Find where the given text appears and provide that cell's center as (X, Y) coordinate. 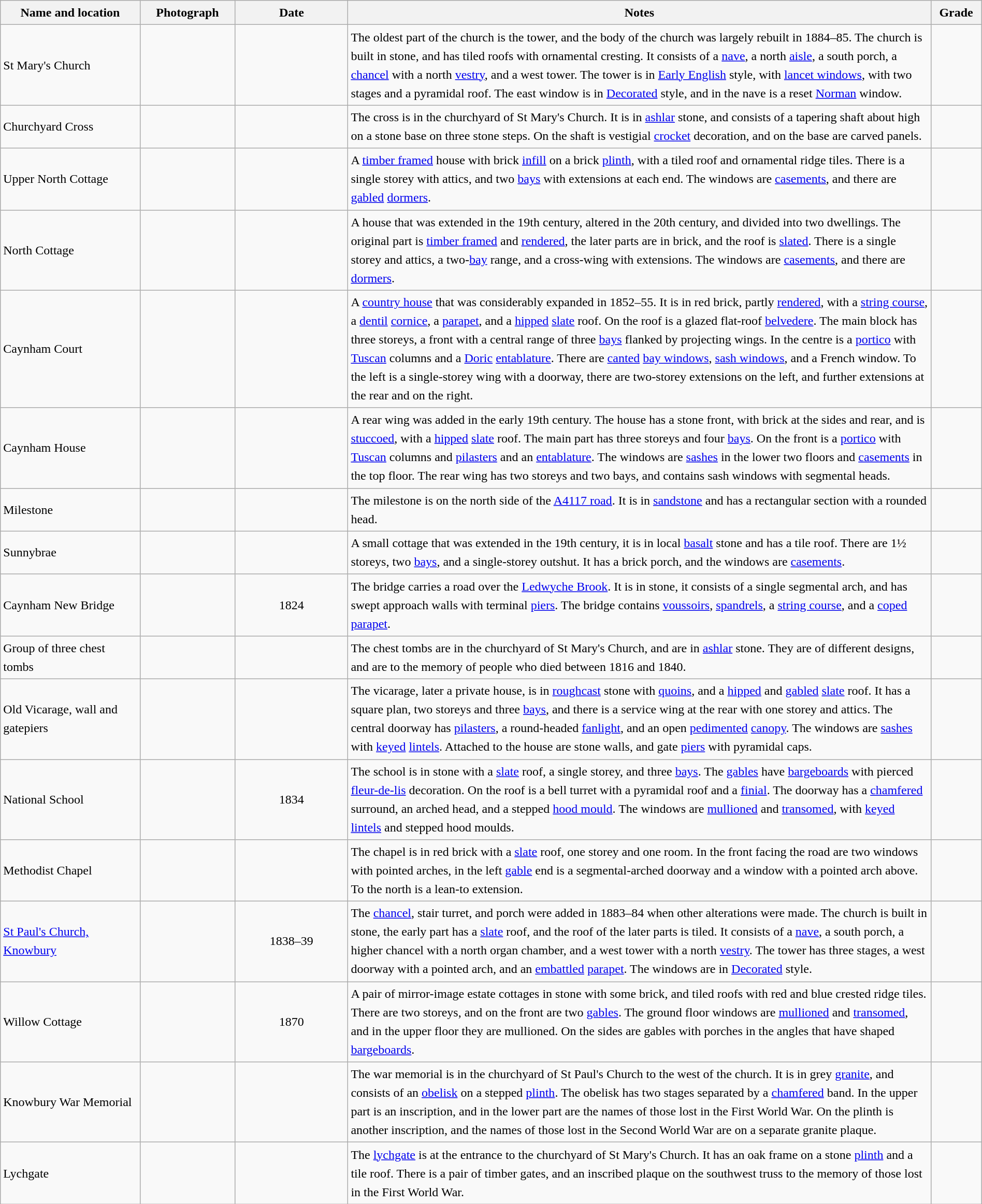
Date (292, 12)
National School (70, 800)
Methodist Chapel (70, 870)
The milestone is on the north side of the A4117 road. It is in sandstone and has a rectangular section with a rounded head. (639, 510)
Sunnybrae (70, 552)
Upper North Cottage (70, 179)
Old Vicarage, wall and gatepiers (70, 719)
1870 (292, 1022)
1834 (292, 800)
Grade (956, 12)
1824 (292, 605)
Churchyard Cross (70, 126)
Name and location (70, 12)
Caynham House (70, 448)
Photograph (187, 12)
1838–39 (292, 942)
Lychgate (70, 1173)
North Cottage (70, 250)
Milestone (70, 510)
Caynham Court (70, 349)
Group of three chest tombs (70, 657)
Knowbury War Memorial (70, 1102)
St Mary's Church (70, 65)
Willow Cottage (70, 1022)
Caynham New Bridge (70, 605)
St Paul's Church, Knowbury (70, 942)
Notes (639, 12)
